Return [x, y] of the center of cell containing provided text 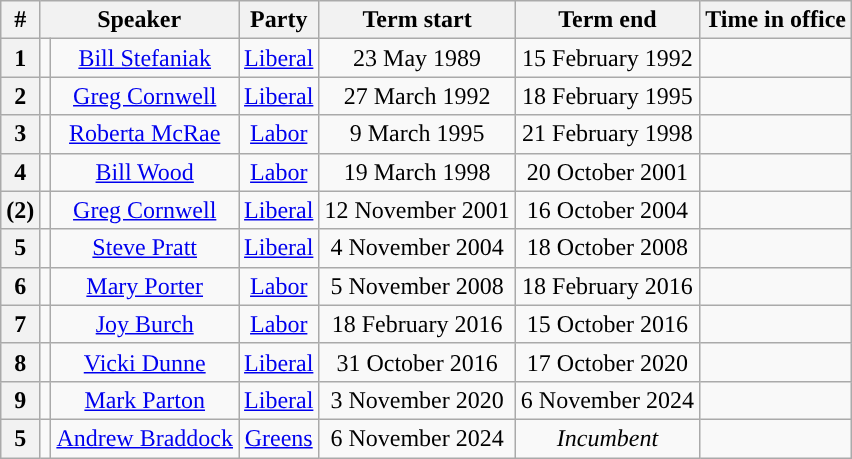
15 February 1992 [607, 58]
8 [20, 362]
Term end [607, 20]
Joy Burch [145, 324]
Bill Wood [145, 172]
Mark Parton [145, 400]
2 [20, 96]
23 May 1989 [417, 58]
15 October 2016 [607, 324]
Greens [279, 438]
4 November 2004 [417, 248]
5 November 2008 [417, 286]
21 February 1998 [607, 134]
# [20, 20]
27 March 1992 [417, 96]
9 [20, 400]
12 November 2001 [417, 210]
3 November 2020 [417, 400]
20 October 2001 [607, 172]
(2) [20, 210]
3 [20, 134]
17 October 2020 [607, 362]
Party [279, 20]
4 [20, 172]
19 March 1998 [417, 172]
Incumbent [607, 438]
18 February 1995 [607, 96]
Speaker [140, 20]
Roberta McRae [145, 134]
9 March 1995 [417, 134]
6 [20, 286]
Vicki Dunne [145, 362]
Time in office [776, 20]
Andrew Braddock [145, 438]
1 [20, 58]
Bill Stefaniak [145, 58]
Steve Pratt [145, 248]
31 October 2016 [417, 362]
Term start [417, 20]
7 [20, 324]
18 October 2008 [607, 248]
16 October 2004 [607, 210]
Mary Porter [145, 286]
